Locate the cell with the specified text and output its (x, y) center coordinate. 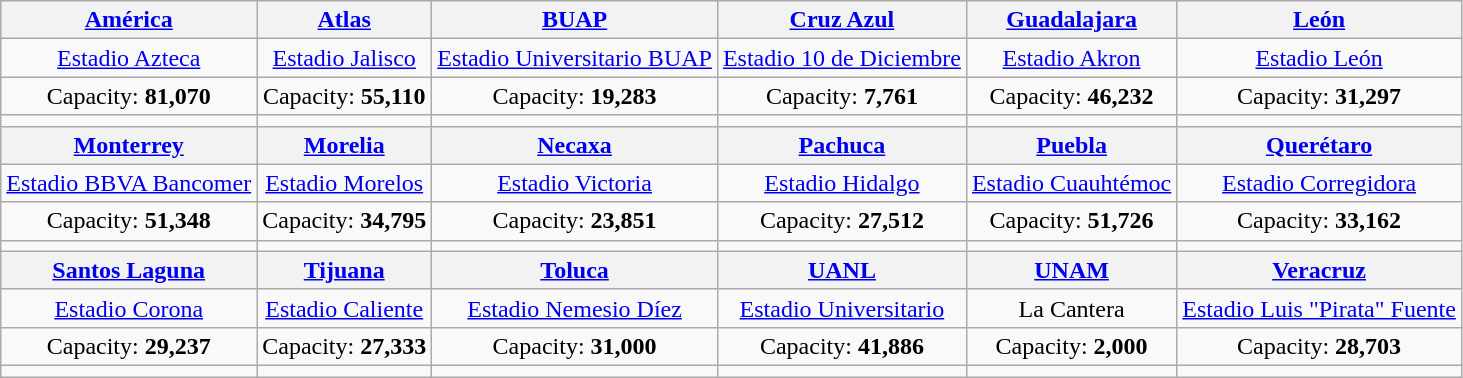
Capacity: 29,237 (129, 346)
Toluca (575, 270)
Capacity: 51,726 (1071, 221)
Estadio Morelos (344, 183)
Capacity: 2,000 (1071, 346)
Estadio Jalisco (344, 58)
Estadio Cuauhtémoc (1071, 183)
Estadio Azteca (129, 58)
Estadio 10 de Diciembre (842, 58)
Estadio Luis "Pirata" Fuente (1320, 308)
Capacity: 27,512 (842, 221)
Capacity: 7,761 (842, 96)
Estadio Hidalgo (842, 183)
Estadio León (1320, 58)
Morelia (344, 145)
Capacity: 19,283 (575, 96)
Necaxa (575, 145)
Tijuana (344, 270)
Puebla (1071, 145)
Estadio Victoria (575, 183)
Capacity: 28,703 (1320, 346)
Santos Laguna (129, 270)
Capacity: 46,232 (1071, 96)
Capacity: 81,070 (129, 96)
León (1320, 20)
Estadio Corregidora (1320, 183)
Estadio Akron (1071, 58)
Monterrey (129, 145)
Capacity: 34,795 (344, 221)
Estadio Universitario BUAP (575, 58)
Estadio Universitario (842, 308)
Capacity: 33,162 (1320, 221)
Estadio BBVA Bancomer (129, 183)
UANL (842, 270)
Atlas (344, 20)
Capacity: 23,851 (575, 221)
Capacity: 31,297 (1320, 96)
América (129, 20)
BUAP (575, 20)
Guadalajara (1071, 20)
Pachuca (842, 145)
Veracruz (1320, 270)
Capacity: 31,000 (575, 346)
Estadio Caliente (344, 308)
Capacity: 41,886 (842, 346)
Capacity: 55,110 (344, 96)
La Cantera (1071, 308)
Estadio Nemesio Díez (575, 308)
Estadio Corona (129, 308)
UNAM (1071, 270)
Querétaro (1320, 145)
Cruz Azul (842, 20)
Capacity: 51,348 (129, 221)
Capacity: 27,333 (344, 346)
